Return the [X, Y] coordinate for the center point of the cell that contains the specified text.  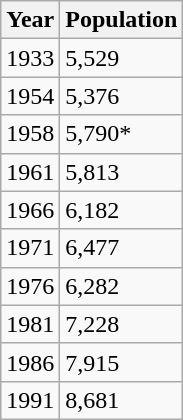
Population [122, 20]
5,376 [122, 96]
7,228 [122, 324]
5,790* [122, 134]
1933 [30, 58]
5,529 [122, 58]
7,915 [122, 362]
1966 [30, 210]
1986 [30, 362]
1961 [30, 172]
Year [30, 20]
6,182 [122, 210]
1976 [30, 286]
1954 [30, 96]
1991 [30, 400]
6,477 [122, 248]
1971 [30, 248]
1958 [30, 134]
6,282 [122, 286]
5,813 [122, 172]
1981 [30, 324]
8,681 [122, 400]
